Pinpoint the cell where the given text exists, returning its (X, Y) midpoint coordinate. 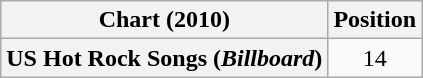
Chart (2010) (164, 20)
US Hot Rock Songs (Billboard) (164, 58)
Position (375, 20)
14 (375, 58)
